Return (X, Y) of the center of cell containing provided text 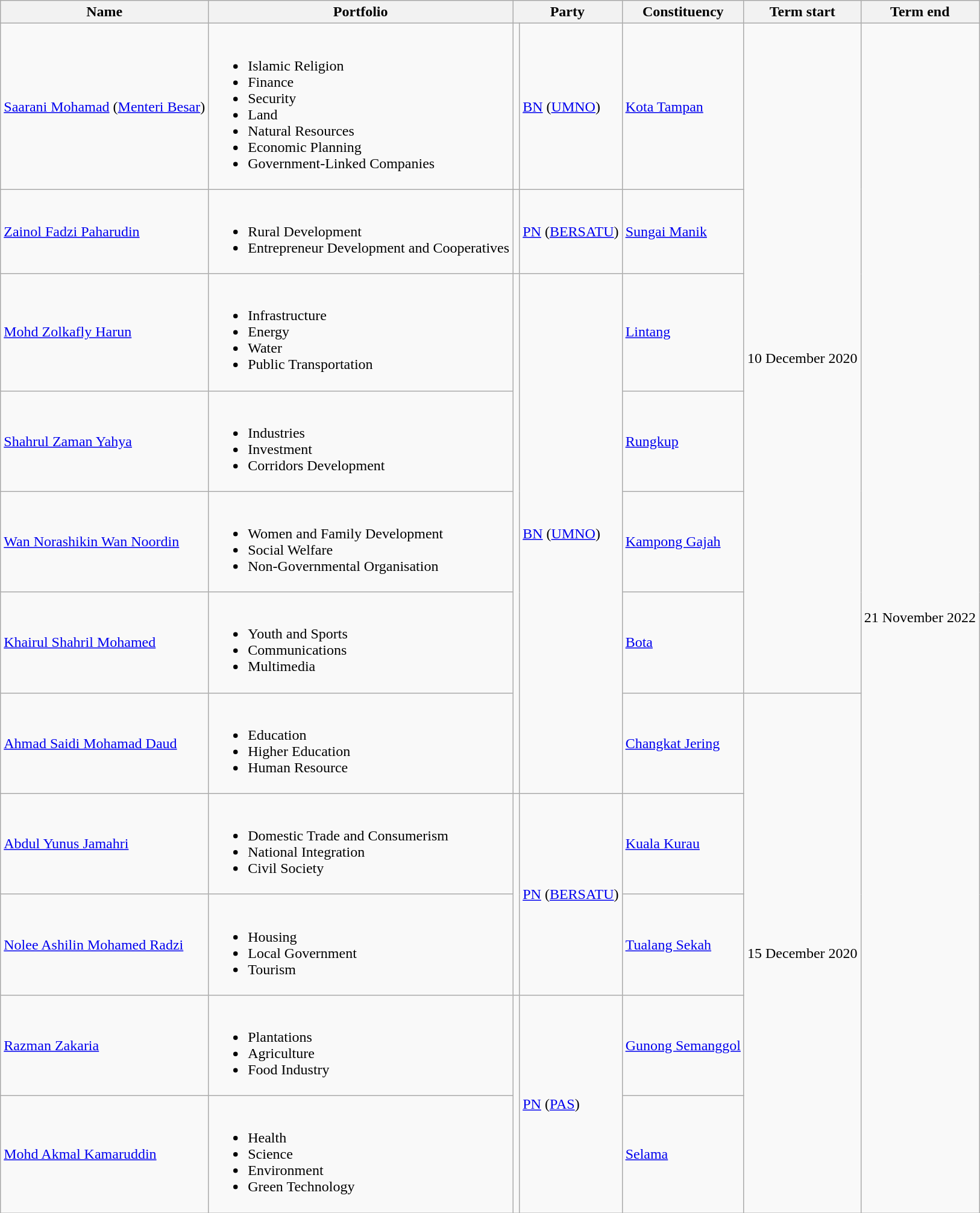
Rural DevelopmentEntrepreneur Development and Cooperatives (360, 232)
15 December 2020 (802, 953)
Nolee Ashilin Mohamed Radzi (105, 944)
Name (105, 12)
Tualang Sekah (683, 944)
PN (PAS) (571, 1103)
Saarani Mohamad (Menteri Besar) (105, 106)
Party (568, 12)
Kuala Kurau (683, 844)
Rungkup (683, 441)
Shahrul Zaman Yahya (105, 441)
Islamic ReligionFinanceSecurityLandNatural ResourcesEconomic PlanningGovernment-Linked Companies (360, 106)
Wan Norashikin Wan Noordin (105, 541)
Changkat Jering (683, 743)
PlantationsAgricultureFood Industry (360, 1045)
Term start (802, 12)
IndustriesInvestmentCorridors Development (360, 441)
Abdul Yunus Jamahri (105, 844)
Sungai Manik (683, 232)
HealthScienceEnvironmentGreen Technology (360, 1154)
InfrastructureEnergyWaterPublic Transportation (360, 332)
Kampong Gajah (683, 541)
Portfolio (360, 12)
Domestic Trade and ConsumerismNational IntegrationCivil Society (360, 844)
Youth and SportsCommunicationsMultimedia (360, 643)
Bota (683, 643)
Kota Tampan (683, 106)
Selama (683, 1154)
21 November 2022 (920, 619)
Ahmad Saidi Mohamad Daud (105, 743)
Khairul Shahril Mohamed (105, 643)
HousingLocal GovernmentTourism (360, 944)
Mohd Zolkafly Harun (105, 332)
Lintang (683, 332)
EducationHigher EducationHuman Resource (360, 743)
Zainol Fadzi Paharudin (105, 232)
Term end (920, 12)
Women and Family DevelopmentSocial WelfareNon-Governmental Organisation (360, 541)
Constituency (683, 12)
Razman Zakaria (105, 1045)
10 December 2020 (802, 358)
Gunong Semanggol (683, 1045)
Mohd Akmal Kamaruddin (105, 1154)
